Identify which cell holds the provided text, then report its (X, Y) central coordinate. 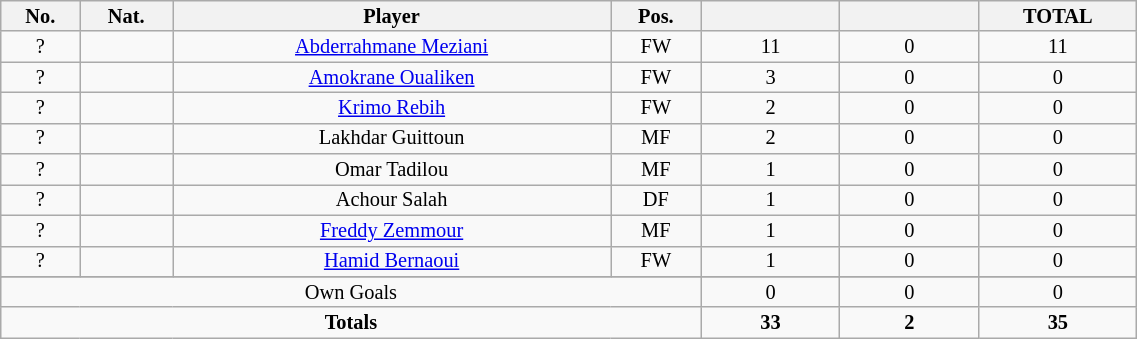
Krimo Rebih (392, 108)
Freddy Zemmour (392, 230)
Player (392, 16)
Nat. (126, 16)
35 (1058, 322)
DF (656, 200)
Hamid Bernaoui (392, 262)
TOTAL (1058, 16)
33 (770, 322)
Pos. (656, 16)
Abderrahmane Meziani (392, 46)
Own Goals (351, 292)
3 (770, 78)
Lakhdar Guittoun (392, 138)
No. (40, 16)
Amokrane Oualiken (392, 78)
Omar Tadilou (392, 170)
Achour Salah (392, 200)
Totals (351, 322)
